Return (x, y) of the center of cell containing provided text 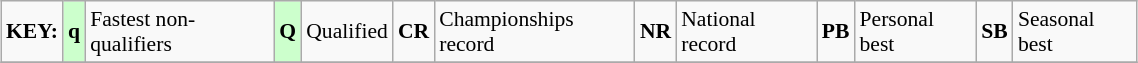
NR (656, 32)
National record (746, 32)
CR (414, 32)
q (74, 32)
Q (288, 32)
KEY: (32, 32)
Championships record (534, 32)
PB (836, 32)
Qualified (347, 32)
Fastest non-qualifiers (180, 32)
SB (994, 32)
Seasonal best (1075, 32)
Personal best (916, 32)
